Return the [X, Y] coordinate for the center point of the cell that contains the specified text.  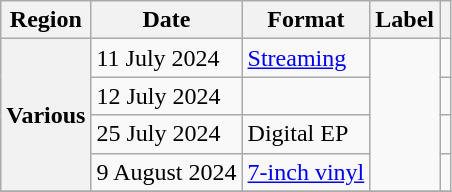
11 July 2024 [166, 58]
Date [166, 20]
Digital EP [306, 134]
Various [46, 115]
9 August 2024 [166, 172]
Region [46, 20]
12 July 2024 [166, 96]
Label [405, 20]
7-inch vinyl [306, 172]
25 July 2024 [166, 134]
Streaming [306, 58]
Format [306, 20]
